Extract the (X, Y) coordinate from the center of the cell holding the provided text.  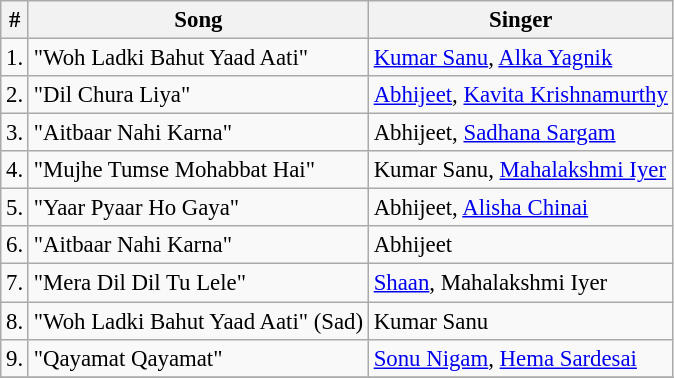
3. (15, 133)
# (15, 20)
2. (15, 95)
Kumar Sanu, Mahalakshmi Iyer (520, 170)
"Woh Ladki Bahut Yaad Aati" (Sad) (198, 321)
"Qayamat Qayamat" (198, 358)
8. (15, 321)
Abhijeet, Kavita Krishnamurthy (520, 95)
"Mujhe Tumse Mohabbat Hai" (198, 170)
Song (198, 20)
Sonu Nigam, Hema Sardesai (520, 358)
Kumar Sanu (520, 321)
Kumar Sanu, Alka Yagnik (520, 58)
Abhijeet, Sadhana Sargam (520, 133)
Singer (520, 20)
Shaan, Mahalakshmi Iyer (520, 283)
5. (15, 208)
Abhijeet (520, 245)
1. (15, 58)
"Dil Chura Liya" (198, 95)
"Woh Ladki Bahut Yaad Aati" (198, 58)
6. (15, 245)
9. (15, 358)
4. (15, 170)
Abhijeet, Alisha Chinai (520, 208)
"Mera Dil Dil Tu Lele" (198, 283)
7. (15, 283)
"Yaar Pyaar Ho Gaya" (198, 208)
